For the text-containing cell, return its midpoint in (X, Y) coordinate format. 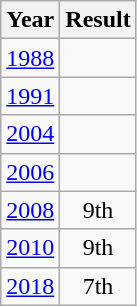
7th (98, 286)
2018 (30, 286)
Result (98, 20)
2004 (30, 134)
Year (30, 20)
1991 (30, 96)
2006 (30, 172)
2008 (30, 210)
2010 (30, 248)
1988 (30, 58)
